Find where the given text appears and provide that cell's center as (X, Y) coordinate. 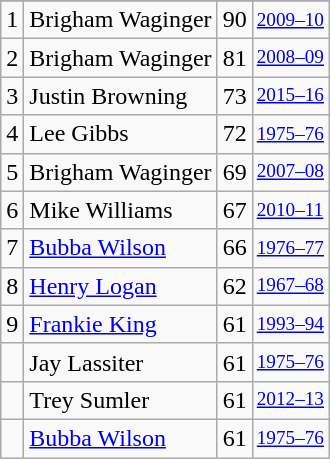
2009–10 (290, 20)
5 (12, 172)
69 (234, 172)
1967–68 (290, 286)
2012–13 (290, 400)
Frankie King (120, 324)
2015–16 (290, 96)
9 (12, 324)
72 (234, 134)
66 (234, 248)
7 (12, 248)
1 (12, 20)
6 (12, 210)
2010–11 (290, 210)
1976–77 (290, 248)
2007–08 (290, 172)
Mike Williams (120, 210)
81 (234, 58)
90 (234, 20)
2 (12, 58)
4 (12, 134)
2008–09 (290, 58)
Trey Sumler (120, 400)
Justin Browning (120, 96)
1993–94 (290, 324)
3 (12, 96)
Jay Lassiter (120, 362)
73 (234, 96)
Henry Logan (120, 286)
62 (234, 286)
8 (12, 286)
Lee Gibbs (120, 134)
67 (234, 210)
